Find where the given text appears and provide that cell's center as [X, Y] coordinate. 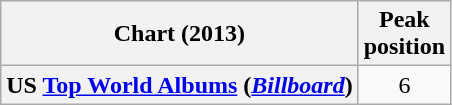
US Top World Albums (Billboard) [180, 85]
Chart (2013) [180, 34]
6 [404, 85]
Peakposition [404, 34]
